Search for the cell housing the specified text and yield its [x, y] center coordinate. 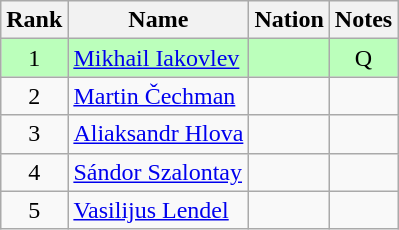
1 [34, 58]
Nation [289, 20]
Notes [363, 20]
Q [363, 58]
Name [158, 20]
Mikhail Iakovlev [158, 58]
Vasilijus Lendel [158, 210]
Martin Čechman [158, 96]
2 [34, 96]
5 [34, 210]
Sándor Szalontay [158, 172]
Aliaksandr Hlova [158, 134]
4 [34, 172]
Rank [34, 20]
3 [34, 134]
